Output the [x, y] coordinate of the center of the cell containing the given text.  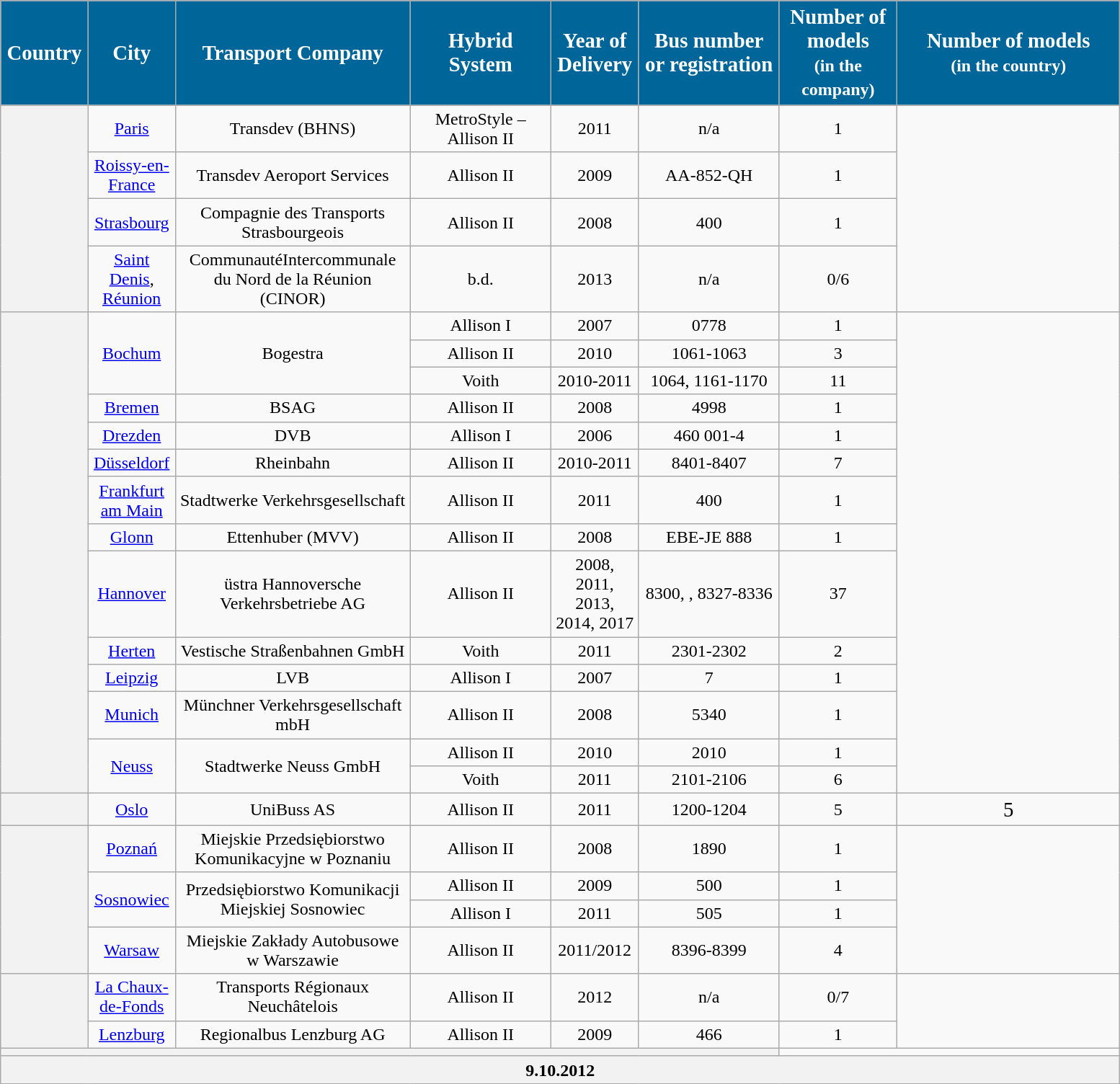
Vestische Straßenbahnen GmbH [293, 651]
3 [837, 353]
8396-8399 [709, 950]
Miejskie Przedsiębiorstwo Komunikacyjne w Poznaniu [293, 849]
CommunautéIntercommunale du Nord de la Réunion (CINOR) [293, 279]
1200-1204 [709, 809]
8401-8407 [709, 463]
Rheinbahn [293, 463]
Frankfurt am Main [131, 500]
466 [709, 1034]
Münchner Verkehrsgesellschaft mbH [293, 715]
460 001-4 [709, 435]
2008, 2011, 2013, 2014, 2017 [594, 594]
11 [837, 381]
500 [709, 886]
6 [837, 780]
Roissy-en-France [131, 176]
1061-1063 [709, 353]
MetroStyle – Allison II [480, 128]
0778 [709, 326]
Number of models(in the company) [837, 53]
Regionalbus Lenzburg AG [293, 1034]
Year of Delivery [594, 53]
UniBuss AS [293, 809]
Transdev Aeroport Services [293, 176]
Transports Régionaux Neuchâtelois [293, 998]
0/6 [837, 279]
2012 [594, 998]
Compagnie des Transports Strasbourgeois [293, 222]
505 [709, 913]
1064, 1161-1170 [709, 381]
Bremen [131, 408]
Transport Company [293, 53]
Bogestra [293, 353]
Lenzburg [131, 1034]
Herten [131, 651]
Neuss [131, 766]
2 [837, 651]
4998 [709, 408]
LVB [293, 678]
Warsaw [131, 950]
2011/2012 [594, 950]
Transdev (BHNS) [293, 128]
Przedsiębiorstwo Komunikacji Miejskiej Sosnowiec [293, 899]
Hannover [131, 594]
Sosnowiec [131, 899]
La Chaux-de-Fonds [131, 998]
Düsseldorf [131, 463]
Miejskie Zakłady Autobusowe w Warszawie [293, 950]
Hybrid System [480, 53]
Poznań [131, 849]
5340 [709, 715]
Munich [131, 715]
4 [837, 950]
Bochum [131, 353]
Bus numberor registration [709, 53]
Drezden [131, 435]
Leipzig [131, 678]
Stadtwerke Neuss GmbH [293, 766]
8300, , 8327-8336 [709, 594]
Strasbourg [131, 222]
9.10.2012 [561, 1070]
BSAG [293, 408]
Paris [131, 128]
2006 [594, 435]
1890 [709, 849]
0/7 [837, 998]
Glonn [131, 537]
EBE-JE 888 [709, 537]
2101-2106 [709, 780]
üstra Hannoversche Verkehrsbetriebe AG [293, 594]
2013 [594, 279]
Country [45, 53]
Stadtwerke Verkehrsgesellschaft [293, 500]
Number of models(in the country) [1008, 53]
City [131, 53]
Saint Denis, Réunion [131, 279]
DVB [293, 435]
37 [837, 594]
2301-2302 [709, 651]
AA-852-QH [709, 176]
b.d. [480, 279]
Ettenhuber (MVV) [293, 537]
Oslo [131, 809]
